Pinpoint the cell where the given text exists, returning its [X, Y] midpoint coordinate. 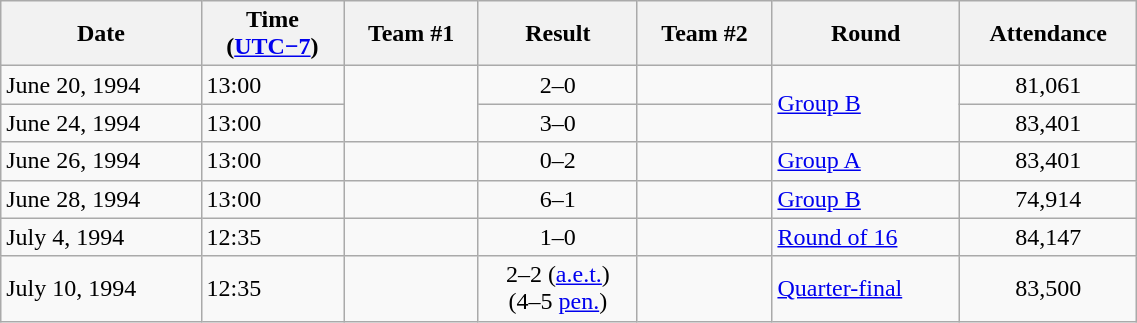
6–1 [558, 199]
74,914 [1048, 199]
Result [558, 34]
Date [101, 34]
Round [866, 34]
Team #1 [412, 34]
Attendance [1048, 34]
81,061 [1048, 85]
July 4, 1994 [101, 237]
Team #2 [704, 34]
84,147 [1048, 237]
0–2 [558, 161]
Quarter-final [866, 288]
July 10, 1994 [101, 288]
1–0 [558, 237]
2–0 [558, 85]
Time (UTC−7) [272, 34]
June 20, 1994 [101, 85]
Group A [866, 161]
June 26, 1994 [101, 161]
3–0 [558, 123]
Round of 16 [866, 237]
83,500 [1048, 288]
June 24, 1994 [101, 123]
2–2 (a.e.t.)(4–5 pen.) [558, 288]
June 28, 1994 [101, 199]
